Find where the given text appears and provide that cell's center as (x, y) coordinate. 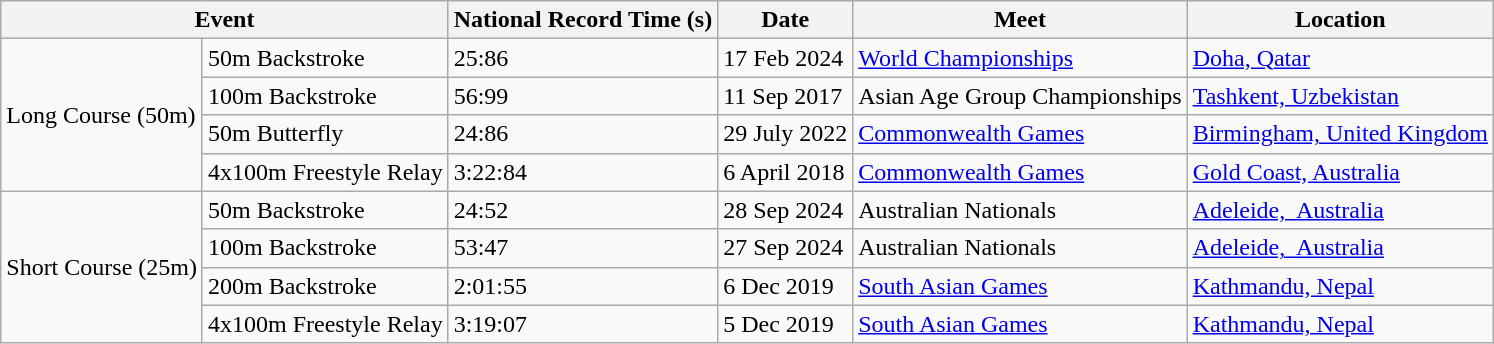
5 Dec 2019 (786, 324)
Location (1340, 20)
National Record Time (s) (582, 20)
3:22:84 (582, 172)
2:01:55 (582, 286)
27 Sep 2024 (786, 248)
3:19:07 (582, 324)
28 Sep 2024 (786, 210)
25:86 (582, 58)
Tashkent, Uzbekistan (1340, 96)
56:99 (582, 96)
11 Sep 2017 (786, 96)
53:47 (582, 248)
Meet (1020, 20)
Gold Coast, Australia (1340, 172)
17 Feb 2024 (786, 58)
Birmingham, United Kingdom (1340, 134)
World Championships (1020, 58)
200m Backstroke (325, 286)
29 July 2022 (786, 134)
Asian Age Group Championships (1020, 96)
24:52 (582, 210)
24:86 (582, 134)
Date (786, 20)
Doha, Qatar (1340, 58)
Short Course (25m) (102, 267)
Event (224, 20)
50m Butterfly (325, 134)
6 Dec 2019 (786, 286)
6 April 2018 (786, 172)
Long Course (50m) (102, 115)
